Determine the (x, y) coordinate at the center of the cell enclosing the given text.  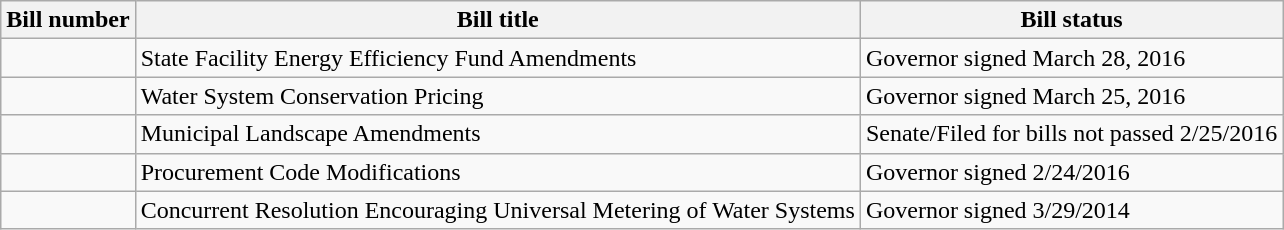
Senate/Filed for bills not passed 2/25/2016 (1071, 134)
Bill status (1071, 20)
Water System Conservation Pricing (498, 96)
Municipal Landscape Amendments (498, 134)
Bill title (498, 20)
Bill number (68, 20)
Governor signed 2/24/2016 (1071, 172)
Governor signed March 25, 2016 (1071, 96)
State Facility Energy Efficiency Fund Amendments (498, 58)
Governor signed 3/29/2014 (1071, 210)
Governor signed March 28, 2016 (1071, 58)
Procurement Code Modifications (498, 172)
Concurrent Resolution Encouraging Universal Metering of Water Systems (498, 210)
